Locate the cell with the specified text and output its (X, Y) center coordinate. 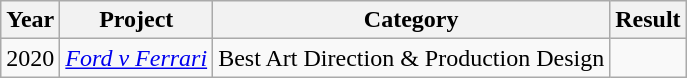
Result (648, 20)
Project (136, 20)
Category (412, 20)
Year (30, 20)
Best Art Direction & Production Design (412, 58)
2020 (30, 58)
Ford v Ferrari (136, 58)
